Return the (x, y) coordinate for the center point of the cell that contains the specified text.  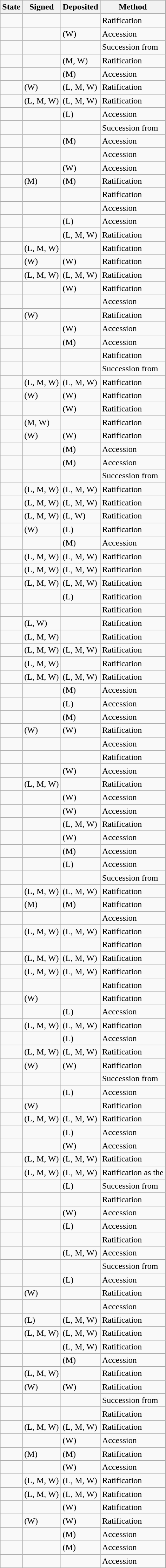
Signed (41, 7)
Ratification as the (133, 1172)
Method (133, 7)
Deposited (80, 7)
State (11, 7)
